Capture the cell that displays the provided text and extract its (x, y) central coordinate. 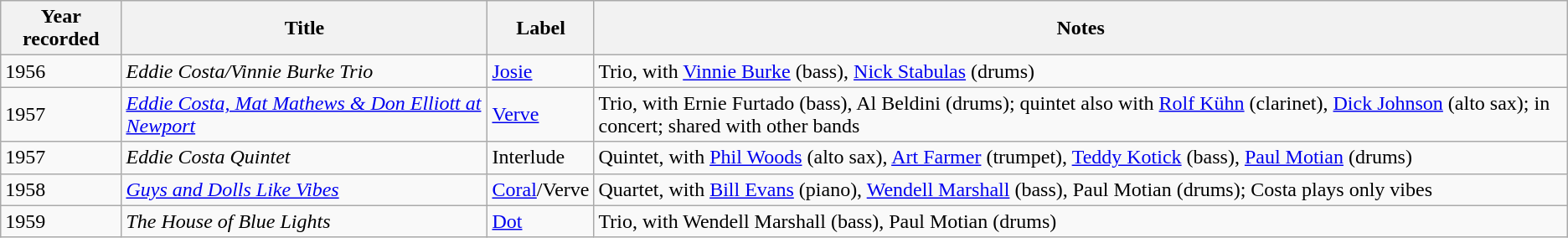
Josie (541, 71)
Verve (541, 114)
1958 (61, 189)
1956 (61, 71)
Guys and Dolls Like Vibes (305, 189)
Dot (541, 221)
Eddie Costa/Vinnie Burke Trio (305, 71)
Notes (1081, 28)
Quartet, with Bill Evans (piano), Wendell Marshall (bass), Paul Motian (drums); Costa plays only vibes (1081, 189)
Title (305, 28)
Eddie Costa Quintet (305, 158)
The House of Blue Lights (305, 221)
Trio, with Vinnie Burke (bass), Nick Stabulas (drums) (1081, 71)
Eddie Costa, Mat Mathews & Don Elliott at Newport (305, 114)
1959 (61, 221)
Label (541, 28)
Year recorded (61, 28)
Quintet, with Phil Woods (alto sax), Art Farmer (trumpet), Teddy Kotick (bass), Paul Motian (drums) (1081, 158)
Interlude (541, 158)
Coral/Verve (541, 189)
Trio, with Wendell Marshall (bass), Paul Motian (drums) (1081, 221)
